From the cell containing the given text, extract its center point as [x, y] coordinate. 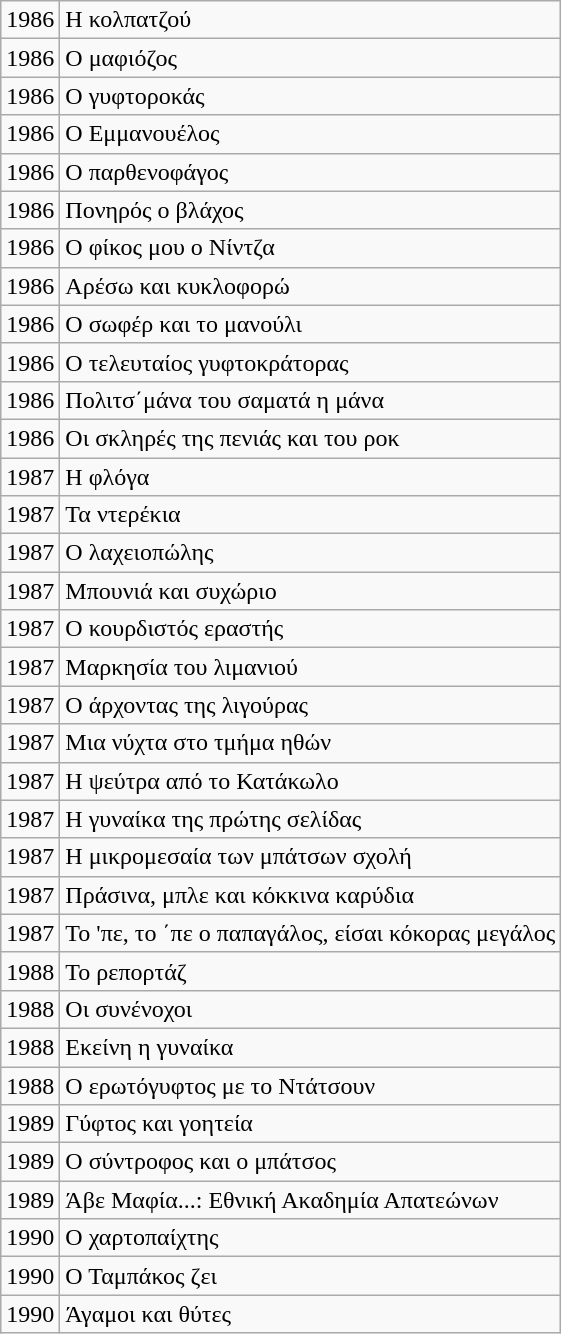
Ο παρθενοφάγος [310, 172]
Η φλόγα [310, 477]
Ο φίκος μου ο Νίντζα [310, 248]
Ο σωφέρ και το μανούλι [310, 324]
Οι σκληρές της πενιάς και του ροκ [310, 438]
Ο λαχειοπώλης [310, 553]
Η μικρομεσαία των μπάτσων σχολή [310, 857]
Οι συνένοχοι [310, 1009]
Γύφτος και γοητεία [310, 1124]
Ο τελευταίος γυφτοκράτορας [310, 362]
Τα ντερέκια [310, 515]
Ο μαφιόζος [310, 58]
Η ψεύτρα από το Κατάκωλο [310, 781]
Η κολπατζού [310, 20]
Ο Ταμπάκος ζει [310, 1276]
Άβε Μαφία...: Εθνική Ακαδημία Απατεώνων [310, 1200]
Ο σύντροφος και ο μπάτσος [310, 1162]
Πράσινα, μπλε και κόκκινα καρύδια [310, 895]
Μια νύχτα στο τμήμα ηθών [310, 743]
Πονηρός ο βλάχος [310, 210]
Ο άρχοντας της λιγούρας [310, 705]
Η γυναίκα της πρώτης σελίδας [310, 819]
Ο χαρτοπαίχτης [310, 1238]
Πολιτσ΄μάνα του σαματά η μάνα [310, 400]
Άγαμοι και θύτες [310, 1314]
Ο κουρδιστός εραστής [310, 629]
Το ρεπορτάζ [310, 971]
Το 'πε, το ΄πε ο παπαγάλος, είσαι κόκορας μεγάλος [310, 933]
Μπουνιά και συχώριο [310, 591]
Μαρκησία του λιμανιού [310, 667]
Ο γυφτοροκάς [310, 96]
Ο ερωτόγυφτος με το Ντάτσουν [310, 1085]
Αρέσω και κυκλοφορώ [310, 286]
Ο Εμμανουέλος [310, 134]
Εκείνη η γυναίκα [310, 1047]
